Return [X, Y] of the center of cell containing provided text 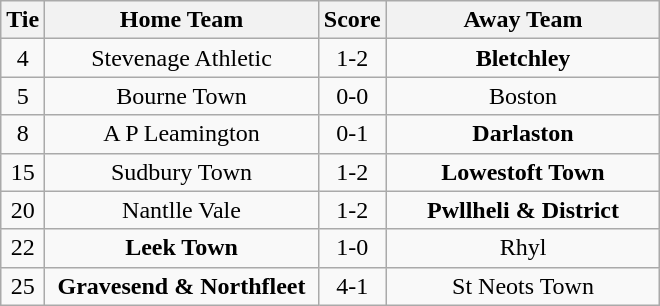
Nantlle Vale [182, 210]
Boston [523, 96]
St Neots Town [523, 286]
8 [23, 134]
20 [23, 210]
Bletchley [523, 58]
Darlaston [523, 134]
15 [23, 172]
4-1 [352, 286]
Bourne Town [182, 96]
Home Team [182, 20]
25 [23, 286]
Sudbury Town [182, 172]
Pwllheli & District [523, 210]
5 [23, 96]
Stevenage Athletic [182, 58]
0-0 [352, 96]
22 [23, 248]
0-1 [352, 134]
A P Leamington [182, 134]
Away Team [523, 20]
Tie [23, 20]
Score [352, 20]
Gravesend & Northfleet [182, 286]
Lowestoft Town [523, 172]
Leek Town [182, 248]
Rhyl [523, 248]
1-0 [352, 248]
4 [23, 58]
